Identify which cell holds the provided text, then report its [x, y] central coordinate. 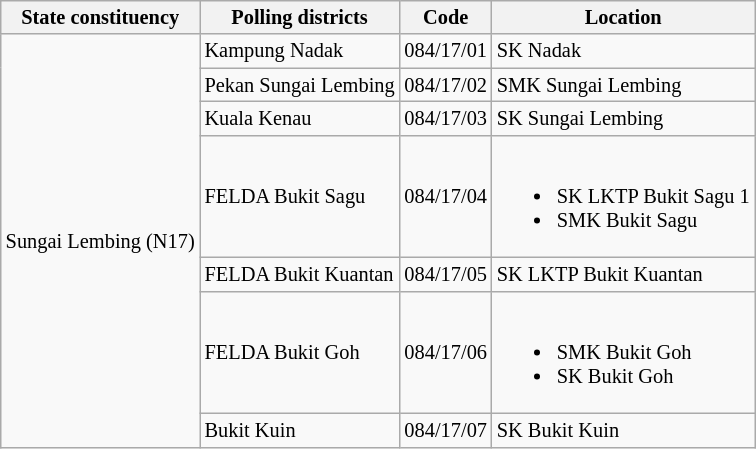
SMK Bukit GohSK Bukit Goh [624, 352]
084/17/01 [446, 51]
Sungai Lembing (N17) [100, 240]
Pekan Sungai Lembing [300, 85]
084/17/06 [446, 352]
SMK Sungai Lembing [624, 85]
Kampung Nadak [300, 51]
State constituency [100, 17]
084/17/05 [446, 274]
Polling districts [300, 17]
Code [446, 17]
SK Nadak [624, 51]
FELDA Bukit Goh [300, 352]
FELDA Bukit Sagu [300, 196]
Location [624, 17]
FELDA Bukit Kuantan [300, 274]
Kuala Kenau [300, 118]
Bukit Kuin [300, 431]
084/17/07 [446, 431]
084/17/04 [446, 196]
084/17/02 [446, 85]
SK Sungai Lembing [624, 118]
SK LKTP Bukit Sagu 1SMK Bukit Sagu [624, 196]
SK LKTP Bukit Kuantan [624, 274]
SK Bukit Kuin [624, 431]
084/17/03 [446, 118]
